Detect which cell encompasses the target text, then output its (X, Y) center coordinate. 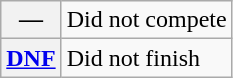
— (31, 20)
DNF (31, 58)
Did not compete (146, 20)
Did not finish (146, 58)
